Provide the [X, Y] coordinate of the cell's center where the given text is located.  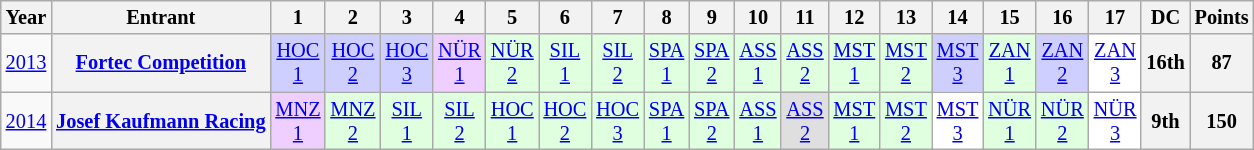
9th [1165, 121]
10 [758, 17]
2014 [26, 121]
13 [906, 17]
7 [618, 17]
15 [1010, 17]
2013 [26, 63]
4 [460, 17]
6 [566, 17]
11 [804, 17]
8 [666, 17]
9 [712, 17]
ZAN1 [1010, 63]
14 [958, 17]
DC [1165, 17]
87 [1222, 63]
ZAN3 [1116, 63]
17 [1116, 17]
ZAN2 [1062, 63]
2 [352, 17]
1 [298, 17]
NÜR3 [1116, 121]
Josef Kaufmann Racing [160, 121]
3 [406, 17]
16th [1165, 63]
150 [1222, 121]
Entrant [160, 17]
Fortec Competition [160, 63]
Points [1222, 17]
MNZ2 [352, 121]
MNZ1 [298, 121]
12 [855, 17]
Year [26, 17]
16 [1062, 17]
5 [512, 17]
